From the cell containing the given text, extract its center point as (x, y) coordinate. 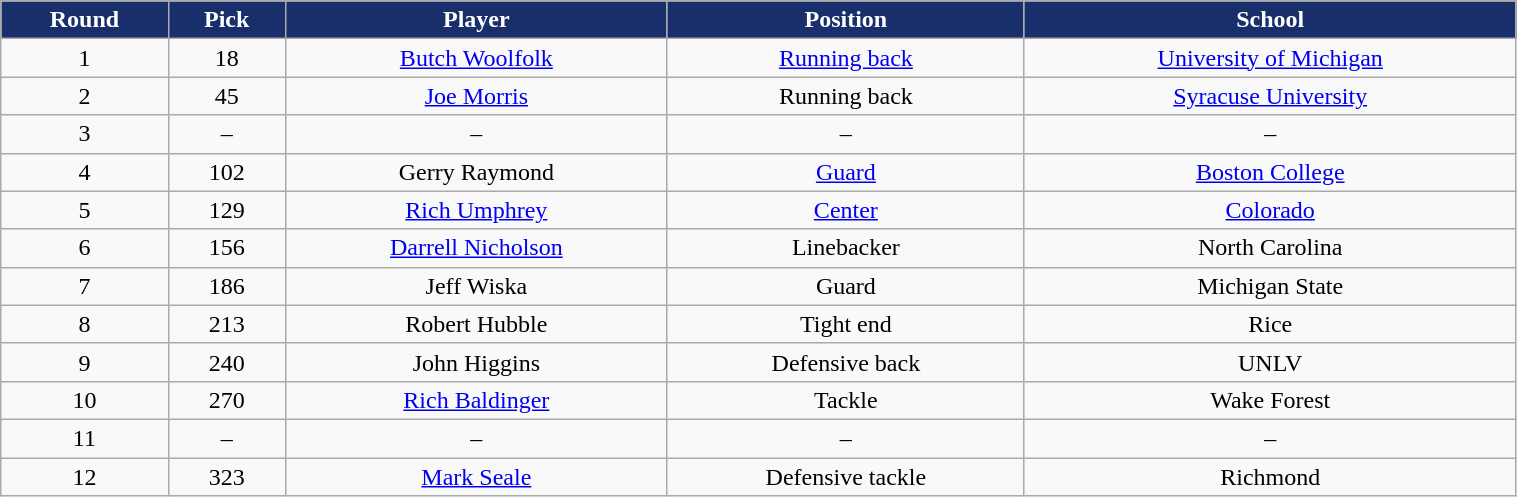
North Carolina (1270, 248)
156 (226, 248)
Boston College (1270, 172)
Linebacker (846, 248)
Robert Hubble (476, 324)
Michigan State (1270, 286)
Gerry Raymond (476, 172)
Tackle (846, 400)
Colorado (1270, 210)
5 (84, 210)
Butch Woolfolk (476, 58)
Darrell Nicholson (476, 248)
6 (84, 248)
129 (226, 210)
102 (226, 172)
Jeff Wiska (476, 286)
Rice (1270, 324)
7 (84, 286)
Round (84, 20)
Pick (226, 20)
Center (846, 210)
Syracuse University (1270, 96)
Defensive back (846, 362)
1 (84, 58)
3 (84, 134)
Tight end (846, 324)
2 (84, 96)
186 (226, 286)
213 (226, 324)
9 (84, 362)
John Higgins (476, 362)
Defensive tackle (846, 477)
UNLV (1270, 362)
Position (846, 20)
323 (226, 477)
4 (84, 172)
18 (226, 58)
Wake Forest (1270, 400)
240 (226, 362)
45 (226, 96)
Mark Seale (476, 477)
Rich Baldinger (476, 400)
School (1270, 20)
Joe Morris (476, 96)
10 (84, 400)
8 (84, 324)
11 (84, 438)
Richmond (1270, 477)
12 (84, 477)
University of Michigan (1270, 58)
270 (226, 400)
Player (476, 20)
Rich Umphrey (476, 210)
